Pinpoint the cell where the given text exists, returning its [X, Y] midpoint coordinate. 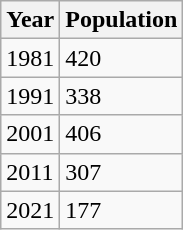
177 [122, 210]
1981 [30, 58]
420 [122, 58]
Year [30, 20]
2011 [30, 172]
Population [122, 20]
307 [122, 172]
406 [122, 134]
338 [122, 96]
2001 [30, 134]
2021 [30, 210]
1991 [30, 96]
